Pinpoint the cell where the given text exists, returning its [x, y] midpoint coordinate. 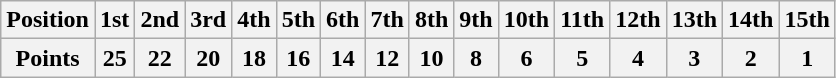
4th [254, 20]
12th [638, 20]
22 [160, 58]
6th [343, 20]
10th [526, 20]
3rd [208, 20]
8th [431, 20]
16 [298, 58]
9th [476, 20]
18 [254, 58]
6 [526, 58]
4 [638, 58]
2 [751, 58]
14th [751, 20]
8 [476, 58]
3 [694, 58]
1st [114, 20]
13th [694, 20]
5 [582, 58]
10 [431, 58]
15th [807, 20]
14 [343, 58]
5th [298, 20]
Position [48, 20]
7th [387, 20]
12 [387, 58]
1 [807, 58]
11th [582, 20]
25 [114, 58]
20 [208, 58]
2nd [160, 20]
Points [48, 58]
